Provide the (X, Y) coordinate of the cell's center where the given text is located.  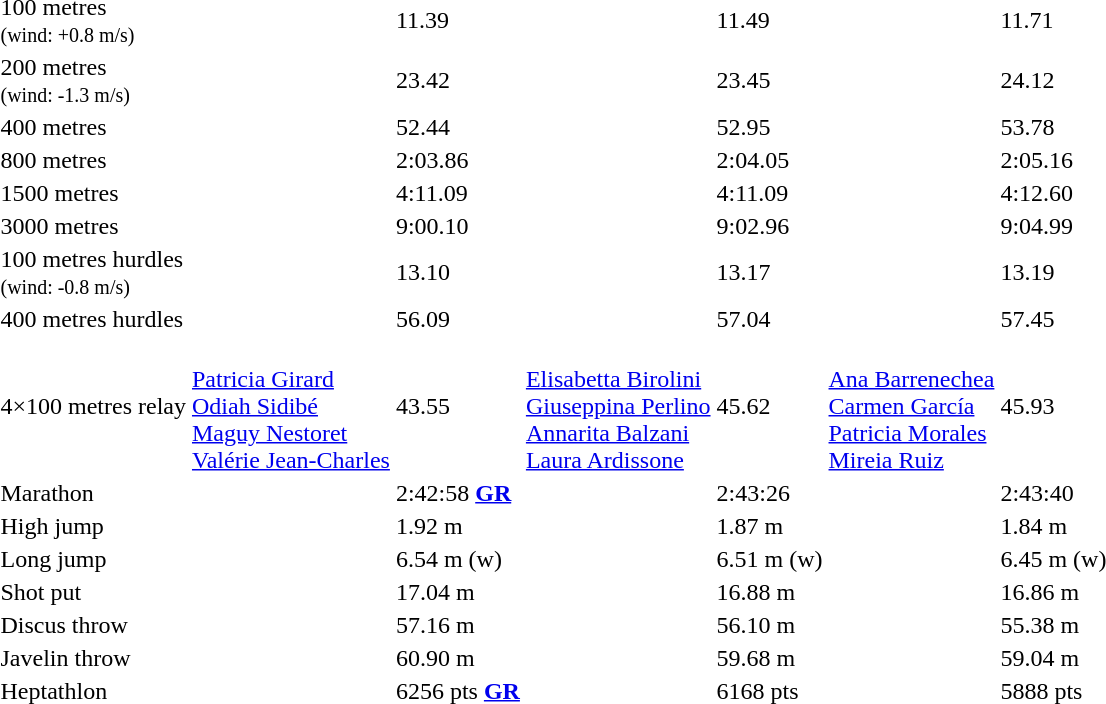
2:03.86 (458, 160)
6.51 m (w) (770, 559)
45.62 (770, 406)
Ana BarrenecheaCarmen GarcíaPatricia MoralesMireia Ruiz (912, 406)
60.90 m (458, 658)
Elisabetta BiroliniGiuseppina PerlinoAnnarita BalzaniLaura Ardissone (618, 406)
9:00.10 (458, 226)
1.87 m (770, 526)
57.04 (770, 319)
Patricia GirardOdiah SidibéMaguy NestoretValérie Jean-Charles (290, 406)
23.42 (458, 80)
17.04 m (458, 592)
9:02.96 (770, 226)
1.92 m (458, 526)
52.95 (770, 127)
16.88 m (770, 592)
59.68 m (770, 658)
57.16 m (458, 625)
52.44 (458, 127)
23.45 (770, 80)
6.54 m (w) (458, 559)
56.10 m (770, 625)
13.10 (458, 272)
2:04.05 (770, 160)
2:42:58 GR (458, 493)
43.55 (458, 406)
56.09 (458, 319)
2:43:26 (770, 493)
13.17 (770, 272)
